Extract the [X, Y] coordinate from the center of the cell holding the provided text.  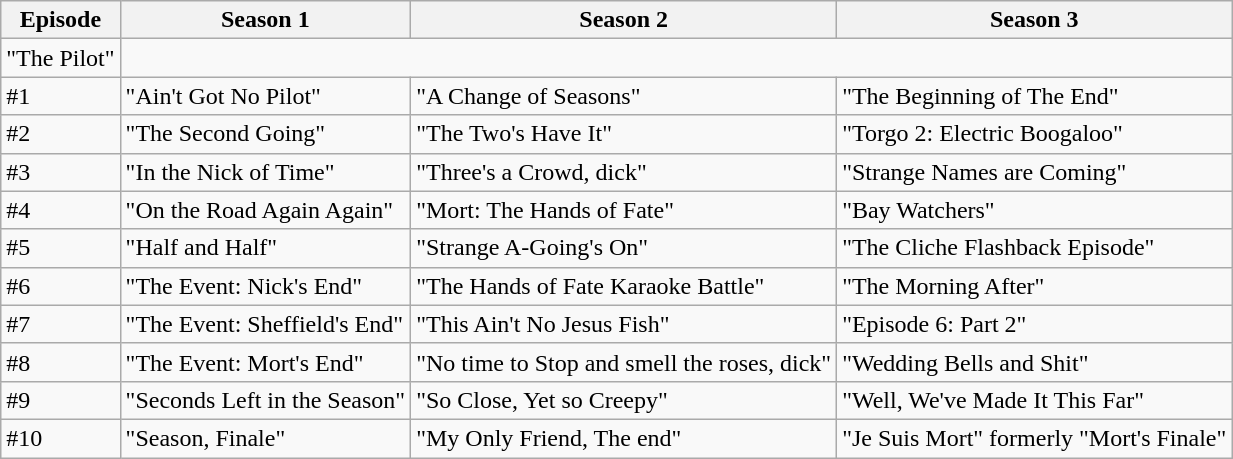
"The Event: Mort's End" [266, 362]
"In the Nick of Time" [266, 172]
"Episode 6: Part 2" [1034, 324]
"Strange A-Going's On" [624, 248]
#8 [60, 362]
#1 [60, 96]
#7 [60, 324]
"No time to Stop and smell the roses, dick" [624, 362]
"Ain't Got No Pilot" [266, 96]
"The Morning After" [1034, 286]
"On the Road Again Again" [266, 210]
"Well, We've Made It This Far" [1034, 400]
"A Change of Seasons" [624, 96]
"Bay Watchers" [1034, 210]
"Half and Half" [266, 248]
"Seconds Left in the Season" [266, 400]
"The Hands of Fate Karaoke Battle" [624, 286]
"This Ain't No Jesus Fish" [624, 324]
"The Event: Sheffield's End" [266, 324]
#5 [60, 248]
"Three's a Crowd, dick" [624, 172]
Season 1 [266, 20]
"The Pilot" [60, 58]
#9 [60, 400]
"The Second Going" [266, 134]
#10 [60, 438]
Episode [60, 20]
"Torgo 2: Electric Boogaloo" [1034, 134]
#4 [60, 210]
"The Cliche Flashback Episode" [1034, 248]
#2 [60, 134]
"Season, Finale" [266, 438]
"The Two's Have It" [624, 134]
Season 2 [624, 20]
"So Close, Yet so Creepy" [624, 400]
#3 [60, 172]
"The Event: Nick's End" [266, 286]
"The Beginning of The End" [1034, 96]
"Wedding Bells and Shit" [1034, 362]
#6 [60, 286]
"Strange Names are Coming" [1034, 172]
Season 3 [1034, 20]
"Mort: The Hands of Fate" [624, 210]
"Je Suis Mort" formerly "Mort's Finale" [1034, 438]
"My Only Friend, The end" [624, 438]
